Return the [X, Y] coordinate for the center point of the cell that contains the specified text.  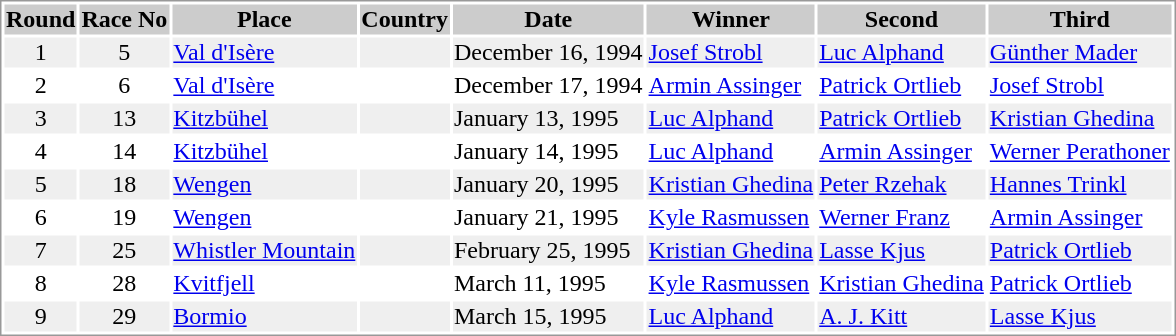
Third [1080, 19]
Round [40, 19]
18 [124, 185]
29 [124, 317]
Country [405, 19]
Whistler Mountain [264, 251]
1 [40, 53]
Werner Franz [902, 217]
January 20, 1995 [548, 185]
Place [264, 19]
Werner Perathoner [1080, 151]
Peter Rzehak [902, 185]
Hannes Trinkl [1080, 185]
9 [40, 317]
Winner [731, 19]
March 11, 1995 [548, 283]
4 [40, 151]
Date [548, 19]
January 13, 1995 [548, 119]
13 [124, 119]
January 21, 1995 [548, 217]
December 17, 1994 [548, 85]
7 [40, 251]
14 [124, 151]
28 [124, 283]
19 [124, 217]
Second [902, 19]
Kvitfjell [264, 283]
Bormio [264, 317]
December 16, 1994 [548, 53]
Günther Mader [1080, 53]
25 [124, 251]
A. J. Kitt [902, 317]
2 [40, 85]
3 [40, 119]
January 14, 1995 [548, 151]
February 25, 1995 [548, 251]
March 15, 1995 [548, 317]
8 [40, 283]
Race No [124, 19]
